Scan for the cell matching the given text and deliver its (X, Y) coordinate at center. 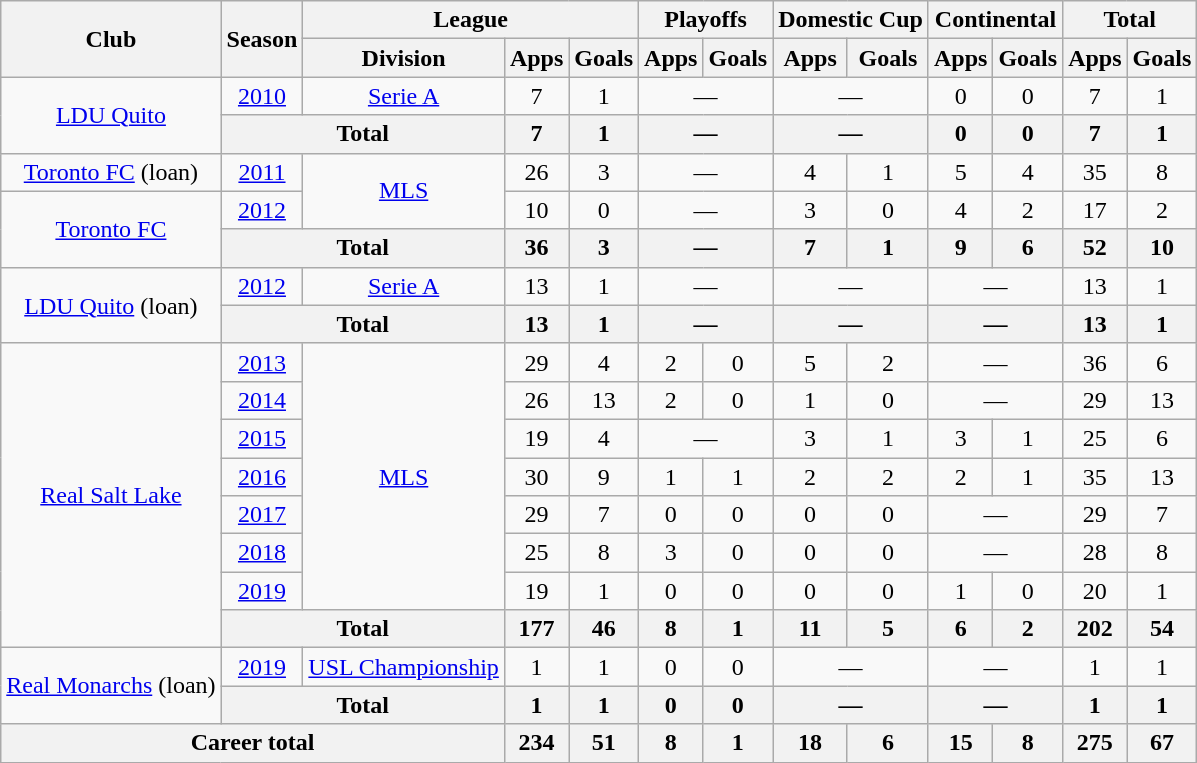
Real Salt Lake (111, 495)
17 (1095, 210)
Season (262, 39)
Career total (253, 743)
15 (960, 743)
177 (536, 629)
2017 (262, 515)
2015 (262, 438)
LDU Quito (111, 115)
Club (111, 39)
Continental (995, 20)
2016 (262, 477)
54 (1162, 629)
30 (536, 477)
LDU Quito (loan) (111, 305)
234 (536, 743)
Toronto FC (loan) (111, 172)
202 (1095, 629)
Real Monarchs (loan) (111, 686)
Domestic Cup (851, 20)
275 (1095, 743)
USL Championship (404, 667)
2011 (262, 172)
League (471, 20)
11 (810, 629)
51 (604, 743)
28 (1095, 553)
Playoffs (706, 20)
67 (1162, 743)
52 (1095, 248)
2014 (262, 400)
2018 (262, 553)
2010 (262, 96)
20 (1095, 591)
2013 (262, 362)
Toronto FC (111, 229)
Division (404, 58)
18 (810, 743)
46 (604, 629)
